Search for the cell housing the specified text and yield its (X, Y) center coordinate. 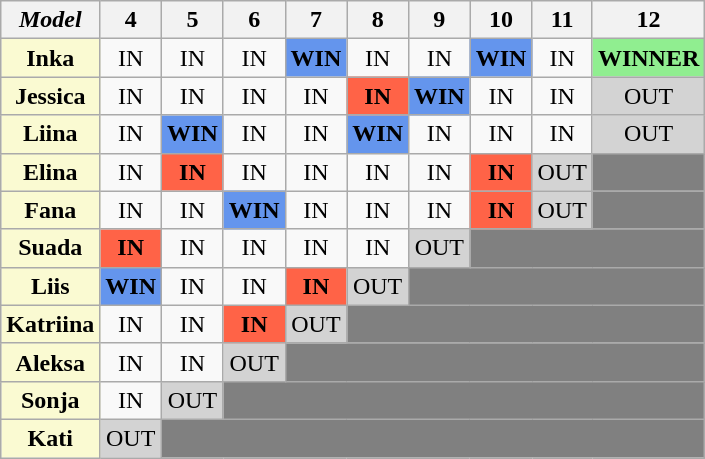
5 (193, 20)
Jessica (50, 96)
4 (131, 20)
8 (378, 20)
Model (50, 20)
Liis (50, 286)
6 (254, 20)
Fana (50, 210)
12 (648, 20)
7 (316, 20)
Suada (50, 248)
9 (439, 20)
Aleksa (50, 362)
Katriina (50, 324)
10 (501, 20)
Sonja (50, 400)
Kati (50, 438)
11 (562, 20)
Liina (50, 134)
WINNER (648, 58)
Inka (50, 58)
Elina (50, 172)
